Detect which cell encompasses the target text, then output its (x, y) center coordinate. 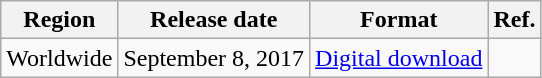
Region (60, 20)
Digital download (399, 58)
September 8, 2017 (214, 58)
Worldwide (60, 58)
Ref. (514, 20)
Format (399, 20)
Release date (214, 20)
